Identify which cell holds the provided text, then report its [x, y] central coordinate. 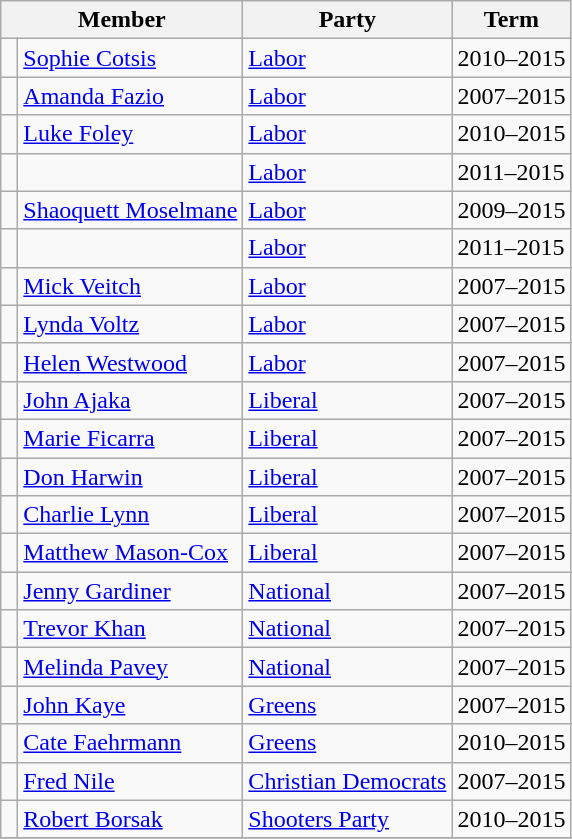
Fred Nile [130, 781]
Cate Faehrmann [130, 743]
Party [348, 20]
Amanda Fazio [130, 96]
Don Harwin [130, 477]
Shaoquett Moselmane [130, 210]
Christian Democrats [348, 781]
Robert Borsak [130, 819]
2009–2015 [512, 210]
Lynda Voltz [130, 324]
Member [122, 20]
Sophie Cotsis [130, 58]
Trevor Khan [130, 629]
Luke Foley [130, 134]
Shooters Party [348, 819]
Marie Ficarra [130, 438]
Term [512, 20]
Charlie Lynn [130, 515]
Jenny Gardiner [130, 591]
Melinda Pavey [130, 667]
John Kaye [130, 705]
John Ajaka [130, 400]
Mick Veitch [130, 286]
Matthew Mason-Cox [130, 553]
Helen Westwood [130, 362]
